Determine the (X, Y) coordinate at the center of the cell enclosing the given text.  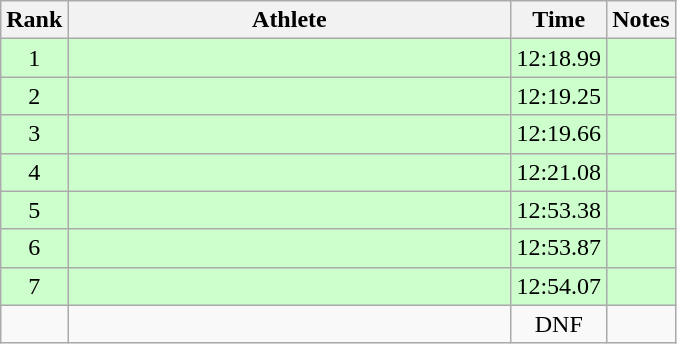
7 (34, 286)
5 (34, 210)
DNF (559, 324)
2 (34, 96)
12:53.38 (559, 210)
Athlete (290, 20)
12:19.25 (559, 96)
12:54.07 (559, 286)
12:53.87 (559, 248)
12:18.99 (559, 58)
3 (34, 134)
12:19.66 (559, 134)
Notes (641, 20)
1 (34, 58)
6 (34, 248)
Rank (34, 20)
12:21.08 (559, 172)
Time (559, 20)
4 (34, 172)
